Output the [X, Y] coordinate of the center of the cell containing the given text.  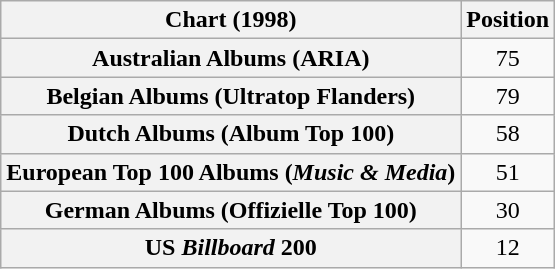
79 [508, 96]
Dutch Albums (Album Top 100) [231, 134]
German Albums (Offizielle Top 100) [231, 210]
58 [508, 134]
30 [508, 210]
51 [508, 172]
12 [508, 248]
US Billboard 200 [231, 248]
Australian Albums (ARIA) [231, 58]
European Top 100 Albums (Music & Media) [231, 172]
Belgian Albums (Ultratop Flanders) [231, 96]
Chart (1998) [231, 20]
Position [508, 20]
75 [508, 58]
